Identify which cell holds the provided text, then report its (x, y) central coordinate. 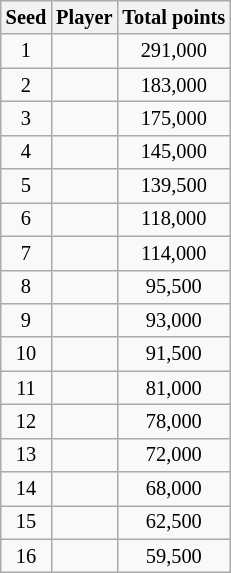
Player (84, 17)
9 (26, 320)
175,000 (174, 118)
11 (26, 388)
139,500 (174, 186)
6 (26, 219)
93,000 (174, 320)
1 (26, 51)
291,000 (174, 51)
91,500 (174, 354)
183,000 (174, 85)
95,500 (174, 287)
62,500 (174, 522)
3 (26, 118)
15 (26, 522)
7 (26, 253)
2 (26, 85)
145,000 (174, 152)
81,000 (174, 388)
13 (26, 455)
72,000 (174, 455)
4 (26, 152)
14 (26, 489)
68,000 (174, 489)
Seed (26, 17)
5 (26, 186)
118,000 (174, 219)
78,000 (174, 421)
59,500 (174, 556)
12 (26, 421)
8 (26, 287)
16 (26, 556)
114,000 (174, 253)
Total points (174, 17)
10 (26, 354)
